Identify which cell holds the provided text, then report its (x, y) central coordinate. 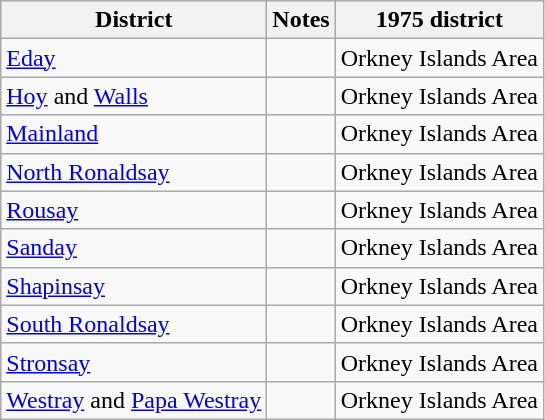
Sanday (134, 248)
District (134, 20)
Westray and Papa Westray (134, 400)
Hoy and Walls (134, 96)
Rousay (134, 210)
Shapinsay (134, 286)
1975 district (439, 20)
Mainland (134, 134)
Eday (134, 58)
Notes (301, 20)
Stronsay (134, 362)
North Ronaldsay (134, 172)
South Ronaldsay (134, 324)
